For the text-containing cell, return its midpoint in [x, y] coordinate format. 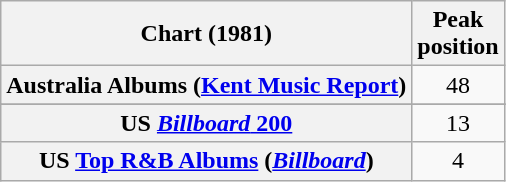
4 [458, 161]
13 [458, 123]
Chart (1981) [206, 34]
US Billboard 200 [206, 123]
Australia Albums (Kent Music Report) [206, 85]
48 [458, 85]
US Top R&B Albums (Billboard) [206, 161]
Peakposition [458, 34]
